Return the (X, Y) coordinate for the center point of the cell that contains the specified text.  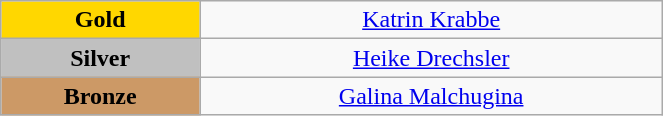
Heike Drechsler (432, 58)
Bronze (100, 96)
Gold (100, 20)
Silver (100, 58)
Galina Malchugina (432, 96)
Katrin Krabbe (432, 20)
